Locate the cell with the specified text and output its [x, y] center coordinate. 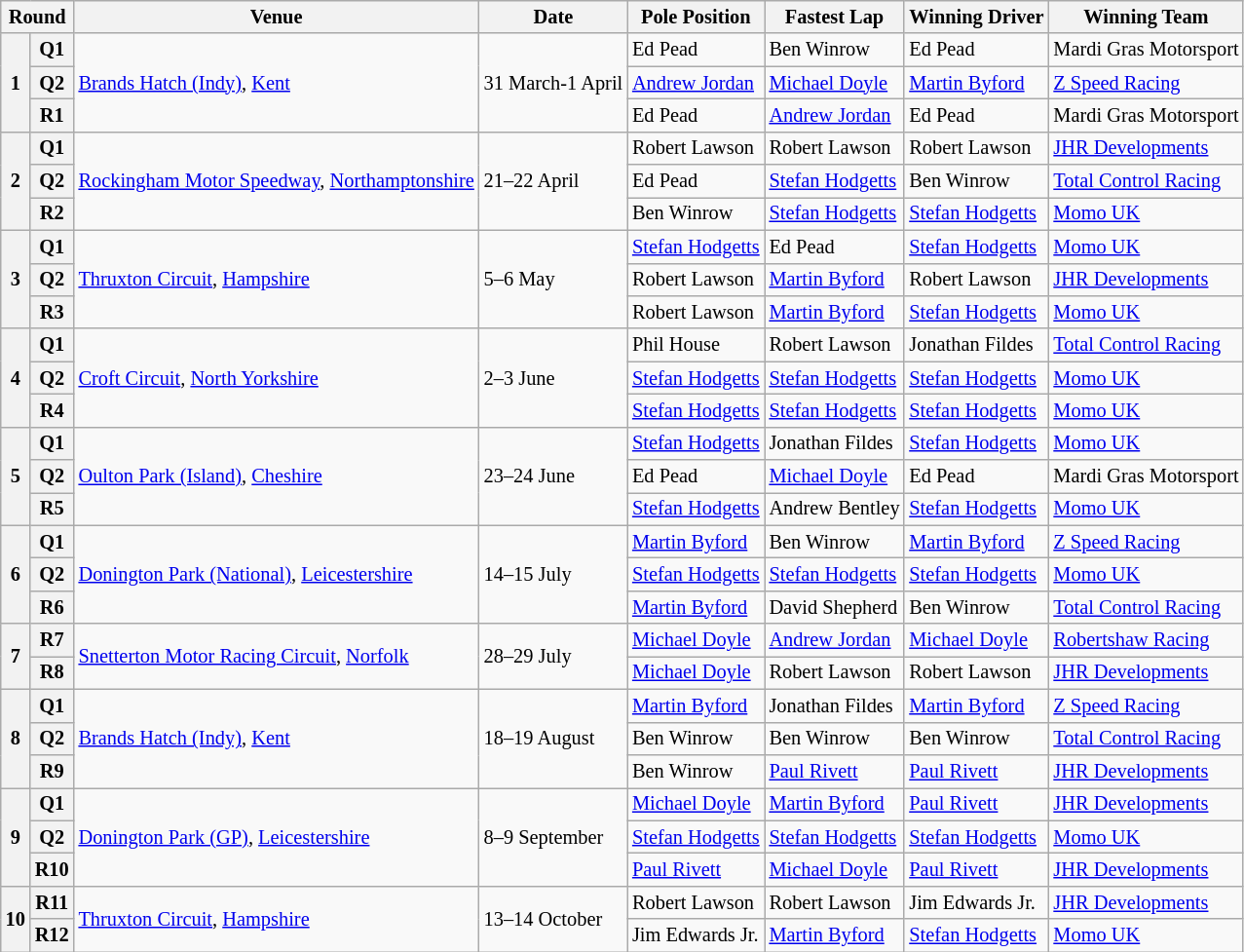
13–14 October [553, 918]
R6 [53, 607]
18–19 August [553, 739]
2 [16, 181]
Winning Driver [976, 17]
31 March-1 April [553, 82]
9 [16, 836]
R5 [53, 509]
3 [16, 279]
Donington Park (GP), Leicestershire [277, 836]
8–9 September [553, 836]
R7 [53, 640]
8 [16, 739]
Snetterton Motor Racing Circuit, Norfolk [277, 657]
R11 [53, 902]
Phil House [696, 345]
Round [37, 17]
Fastest Lap [835, 17]
4 [16, 378]
Pole Position [696, 17]
Date [553, 17]
Croft Circuit, North Yorkshire [277, 378]
R1 [53, 115]
23–24 June [553, 476]
6 [16, 575]
Donington Park (National), Leicestershire [277, 575]
1 [16, 82]
R12 [53, 935]
Oulton Park (Island), Cheshire [277, 476]
Robertshaw Racing [1146, 640]
28–29 July [553, 657]
2–3 June [553, 378]
Rockingham Motor Speedway, Northamptonshire [277, 181]
Venue [277, 17]
R8 [53, 672]
R3 [53, 312]
R9 [53, 771]
David Shepherd [835, 607]
21–22 April [553, 181]
5 [16, 476]
R2 [53, 213]
R4 [53, 410]
R10 [53, 869]
10 [16, 918]
Winning Team [1146, 17]
14–15 July [553, 575]
7 [16, 657]
Andrew Bentley [835, 509]
5–6 May [553, 279]
